Determine the (X, Y) coordinate at the center of the cell enclosing the given text.  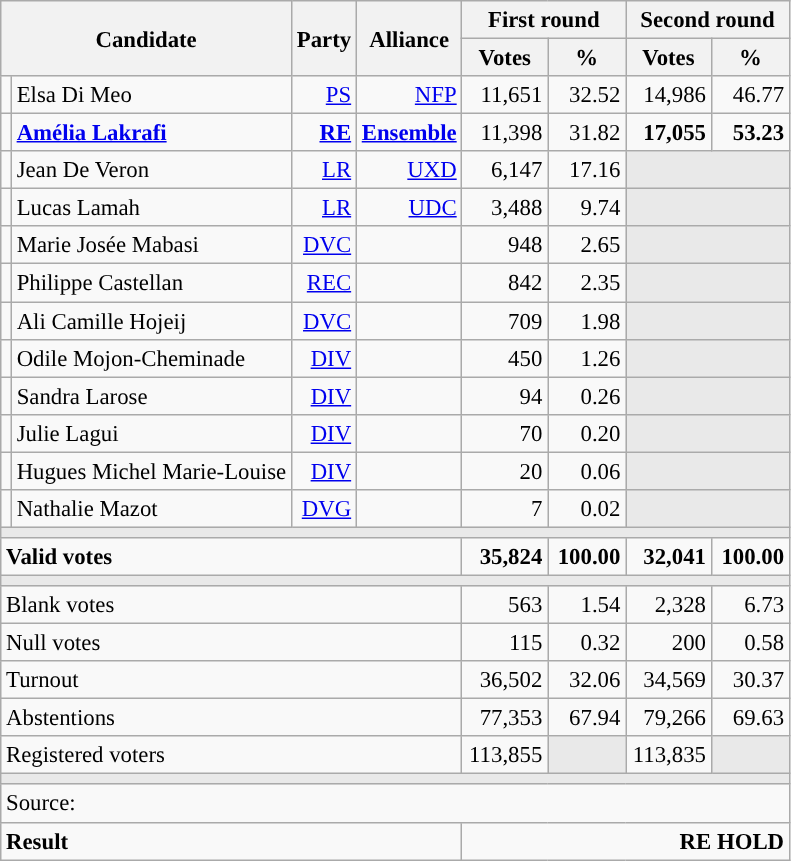
PS (324, 95)
17,055 (669, 133)
67.94 (587, 718)
113,835 (669, 755)
RE HOLD (626, 841)
Valid votes (232, 557)
1.98 (587, 321)
NFP (409, 95)
Jean De Veron (151, 170)
31.82 (587, 133)
Party (324, 38)
Registered voters (232, 755)
11,651 (505, 95)
Julie Lagui (151, 433)
1.26 (587, 358)
RE (324, 133)
UXD (409, 170)
Source: (396, 804)
709 (505, 321)
Nathalie Mazot (151, 509)
Null votes (232, 643)
Abstentions (232, 718)
53.23 (750, 133)
Hugues Michel Marie-Louise (151, 471)
563 (505, 605)
70 (505, 433)
Amélia Lakrafi (151, 133)
Lucas Lamah (151, 208)
17.16 (587, 170)
0.20 (587, 433)
115 (505, 643)
2.65 (587, 245)
32.52 (587, 95)
6.73 (750, 605)
DVG (324, 509)
Ali Camille Hojeij (151, 321)
77,353 (505, 718)
32.06 (587, 680)
200 (669, 643)
Alliance (409, 38)
30.37 (750, 680)
79,266 (669, 718)
35,824 (505, 557)
0.26 (587, 396)
9.74 (587, 208)
Odile Mojon-Cheminade (151, 358)
0.02 (587, 509)
69.63 (750, 718)
11,398 (505, 133)
36,502 (505, 680)
Result (232, 841)
Sandra Larose (151, 396)
842 (505, 283)
948 (505, 245)
6,147 (505, 170)
Candidate (146, 38)
32,041 (669, 557)
2.35 (587, 283)
113,855 (505, 755)
46.77 (750, 95)
First round (544, 20)
UDC (409, 208)
Blank votes (232, 605)
Elsa Di Meo (151, 95)
Ensemble (409, 133)
0.58 (750, 643)
1.54 (587, 605)
3,488 (505, 208)
20 (505, 471)
0.06 (587, 471)
Second round (708, 20)
450 (505, 358)
34,569 (669, 680)
2,328 (669, 605)
7 (505, 509)
0.32 (587, 643)
REC (324, 283)
14,986 (669, 95)
94 (505, 396)
Turnout (232, 680)
Marie Josée Mabasi (151, 245)
Philippe Castellan (151, 283)
